From the cell containing the given text, extract its center point as [X, Y] coordinate. 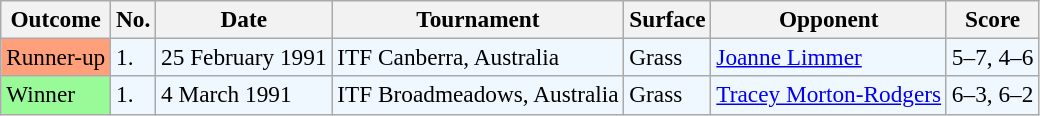
Opponent [829, 19]
Tournament [478, 19]
ITF Broadmeadows, Australia [478, 95]
Joanne Limmer [829, 57]
Winner [56, 95]
Runner-up [56, 57]
5–7, 4–6 [992, 57]
No. [134, 19]
25 February 1991 [244, 57]
Outcome [56, 19]
Score [992, 19]
Date [244, 19]
Surface [668, 19]
4 March 1991 [244, 95]
6–3, 6–2 [992, 95]
ITF Canberra, Australia [478, 57]
Tracey Morton-Rodgers [829, 95]
